Determine the (X, Y) coordinate at the center of the cell enclosing the given text.  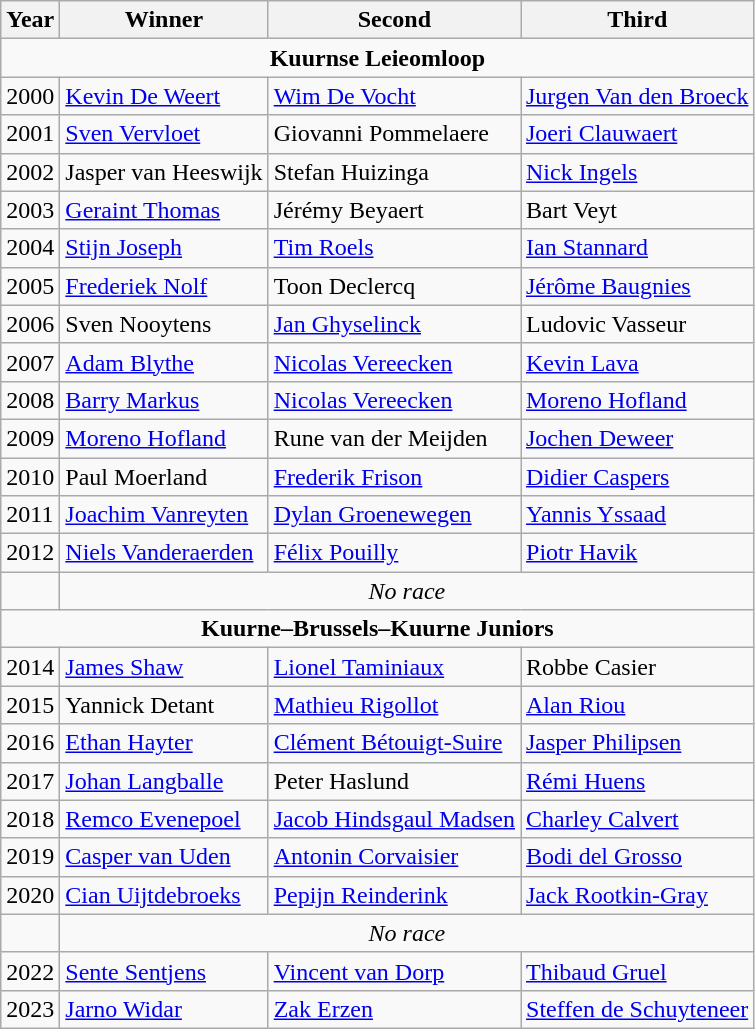
Casper van Uden (164, 857)
Geraint Thomas (164, 210)
Adam Blythe (164, 362)
Jarno Widar (164, 1009)
Thibaud Gruel (636, 971)
Charley Calvert (636, 819)
Nick Ingels (636, 172)
Cian Uijtdebroeks (164, 895)
2002 (30, 172)
Jochen Deweer (636, 438)
James Shaw (164, 667)
Rémi Huens (636, 781)
Piotr Havik (636, 553)
Ludovic Vasseur (636, 324)
Johan Langballe (164, 781)
2016 (30, 743)
Niels Vanderaerden (164, 553)
2006 (30, 324)
Jasper Philipsen (636, 743)
Mathieu Rigollot (394, 705)
2012 (30, 553)
Year (30, 20)
Jacob Hindsgaul Madsen (394, 819)
Yannick Detant (164, 705)
2018 (30, 819)
Frederiek Nolf (164, 286)
Stijn Joseph (164, 248)
2020 (30, 895)
2004 (30, 248)
2010 (30, 477)
Steffen de Schuyteneer (636, 1009)
Paul Moerland (164, 477)
Lionel Taminiaux (394, 667)
Sven Vervloet (164, 134)
Jan Ghyselinck (394, 324)
2005 (30, 286)
Félix Pouilly (394, 553)
Bodi del Grosso (636, 857)
Joachim Vanreyten (164, 515)
2023 (30, 1009)
Giovanni Pommelaere (394, 134)
Second (394, 20)
Kevin De Weert (164, 96)
Kuurne–Brussels–Kuurne Juniors (378, 629)
Peter Haslund (394, 781)
Jérémy Beyaert (394, 210)
2007 (30, 362)
Robbe Casier (636, 667)
Jurgen Van den Broeck (636, 96)
Yannis Yssaad (636, 515)
2015 (30, 705)
Antonin Corvaisier (394, 857)
Pepijn Reinderink (394, 895)
Kuurnse Leieomloop (378, 58)
Kevin Lava (636, 362)
2001 (30, 134)
Clément Bétouigt-Suire (394, 743)
Jasper van Heeswijk (164, 172)
2008 (30, 400)
Wim De Vocht (394, 96)
2022 (30, 971)
Tim Roels (394, 248)
Ian Stannard (636, 248)
2003 (30, 210)
Sente Sentjens (164, 971)
Barry Markus (164, 400)
Toon Declercq (394, 286)
2009 (30, 438)
Jérôme Baugnies (636, 286)
2019 (30, 857)
Zak Erzen (394, 1009)
Dylan Groenewegen (394, 515)
Sven Nooytens (164, 324)
Didier Caspers (636, 477)
Ethan Hayter (164, 743)
Jack Rootkin-Gray (636, 895)
2017 (30, 781)
Bart Veyt (636, 210)
Winner (164, 20)
2014 (30, 667)
Remco Evenepoel (164, 819)
Stefan Huizinga (394, 172)
Joeri Clauwaert (636, 134)
2000 (30, 96)
Rune van der Meijden (394, 438)
Alan Riou (636, 705)
2011 (30, 515)
Frederik Frison (394, 477)
Vincent van Dorp (394, 971)
Third (636, 20)
